Pinpoint the cell where the given text exists, returning its [X, Y] midpoint coordinate. 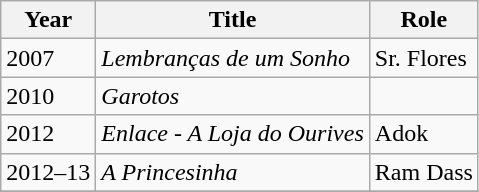
Enlace - A Loja do Ourives [232, 134]
Title [232, 20]
Lembranças de um Sonho [232, 58]
Garotos [232, 96]
Sr. Flores [424, 58]
2007 [48, 58]
2012 [48, 134]
Adok [424, 134]
Role [424, 20]
Ram Dass [424, 172]
A Princesinha [232, 172]
2010 [48, 96]
2012–13 [48, 172]
Year [48, 20]
